From the cell containing the given text, extract its center point as (X, Y) coordinate. 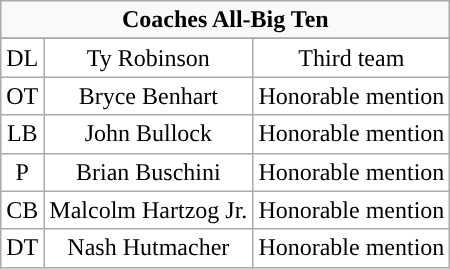
Ty Robinson (148, 58)
John Bullock (148, 134)
Nash Hutmacher (148, 248)
Malcolm Hartzog Jr. (148, 210)
P (22, 172)
Brian Buschini (148, 172)
Bryce Benhart (148, 96)
OT (22, 96)
CB (22, 210)
Third team (352, 58)
DT (22, 248)
LB (22, 134)
DL (22, 58)
Coaches All-Big Ten (226, 20)
